Determine the (X, Y) coordinate at the center of the cell enclosing the given text.  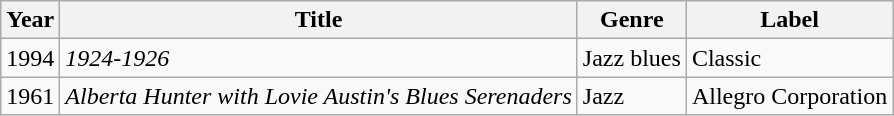
Year (30, 20)
1924-1926 (319, 58)
Genre (632, 20)
Classic (789, 58)
1961 (30, 96)
Title (319, 20)
Alberta Hunter with Lovie Austin's Blues Serenaders (319, 96)
1994 (30, 58)
Label (789, 20)
Jazz (632, 96)
Jazz blues (632, 58)
Allegro Corporation (789, 96)
